Scan for the cell matching the given text and deliver its (X, Y) coordinate at center. 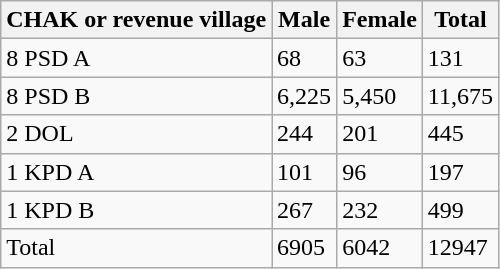
8 PSD A (136, 58)
101 (304, 172)
96 (380, 172)
Female (380, 20)
201 (380, 134)
244 (304, 134)
63 (380, 58)
197 (460, 172)
232 (380, 210)
1 KPD A (136, 172)
8 PSD B (136, 96)
6905 (304, 248)
6042 (380, 248)
1 KPD B (136, 210)
11,675 (460, 96)
68 (304, 58)
12947 (460, 248)
CHAK or revenue village (136, 20)
445 (460, 134)
2 DOL (136, 134)
499 (460, 210)
Male (304, 20)
6,225 (304, 96)
267 (304, 210)
5,450 (380, 96)
131 (460, 58)
